Return (x, y) of the center of cell containing provided text 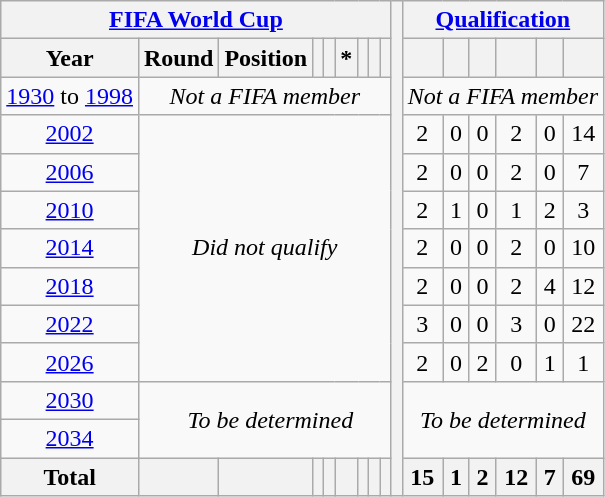
Year (70, 58)
2022 (70, 324)
2034 (70, 438)
Did not qualify (264, 248)
Qualification (502, 20)
22 (584, 324)
2018 (70, 286)
4 (550, 286)
2002 (70, 134)
14 (584, 134)
Position (266, 58)
2010 (70, 210)
2030 (70, 400)
* (346, 58)
Total (70, 477)
2026 (70, 362)
Round (178, 58)
10 (584, 248)
FIFA World Cup (196, 20)
15 (422, 477)
2006 (70, 172)
69 (584, 477)
2014 (70, 248)
1930 to 1998 (70, 96)
